Locate the cell with the specified text and output its [x, y] center coordinate. 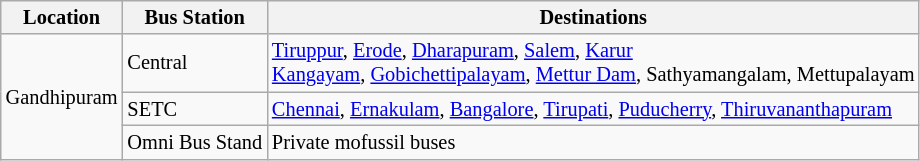
Gandhipuram [62, 96]
Destinations [593, 17]
Bus Station [195, 17]
Central [195, 63]
Location [62, 17]
Tiruppur, Erode, Dharapuram, Salem, KarurKangayam, Gobichettipalayam, Mettur Dam, Sathyamangalam, Mettupalayam [593, 63]
Omni Bus Stand [195, 142]
Chennai, Ernakulam, Bangalore, Tirupati, Puducherry, Thiruvananthapuram [593, 109]
Private mofussil buses [593, 142]
SETC [195, 109]
